Output the [X, Y] coordinate of the center of the cell containing the given text.  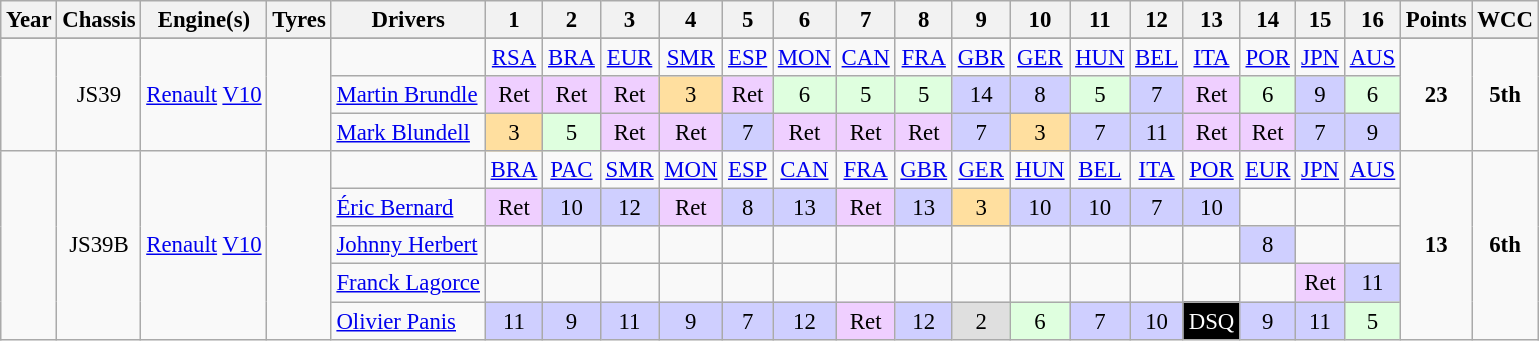
Points [1436, 20]
Engine(s) [204, 20]
Mark Blundell [408, 133]
DSQ [1211, 321]
Chassis [99, 20]
Johnny Herbert [408, 245]
Martin Brundle [408, 95]
WCC [1505, 20]
Year [29, 20]
JS39B [99, 245]
Franck Lagorce [408, 283]
Tyres [299, 20]
Drivers [408, 20]
Éric Bernard [408, 208]
4 [691, 20]
JS39 [99, 96]
Olivier Panis [408, 321]
RSA [514, 58]
PAC [572, 170]
15 [1320, 20]
23 [1436, 96]
5th [1505, 96]
1 [514, 20]
16 [1372, 20]
6th [1505, 245]
